Determine the (X, Y) coordinate at the center of the cell enclosing the given text.  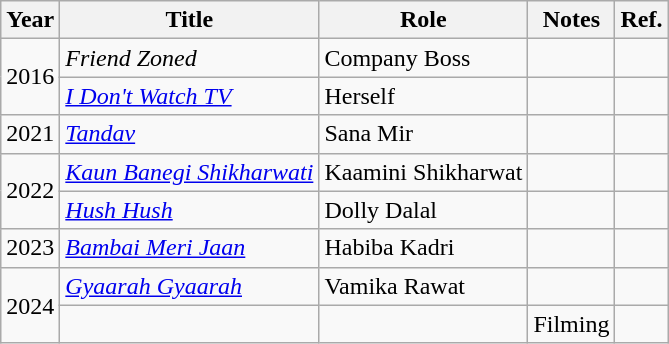
Ref. (642, 20)
Vamika Rawat (424, 286)
Friend Zoned (190, 58)
2024 (30, 305)
Tandav (190, 134)
Year (30, 20)
Bambai Meri Jaan (190, 248)
Habiba Kadri (424, 248)
Kaamini Shikharwat (424, 172)
2016 (30, 77)
2021 (30, 134)
Kaun Banegi Shikharwati (190, 172)
Title (190, 20)
Gyaarah Gyaarah (190, 286)
2023 (30, 248)
Hush Hush (190, 210)
Company Boss (424, 58)
Dolly Dalal (424, 210)
Sana Mir (424, 134)
Filming (572, 324)
Role (424, 20)
Notes (572, 20)
I Don't Watch TV (190, 96)
2022 (30, 191)
Herself (424, 96)
